Capture the cell that displays the provided text and extract its [x, y] central coordinate. 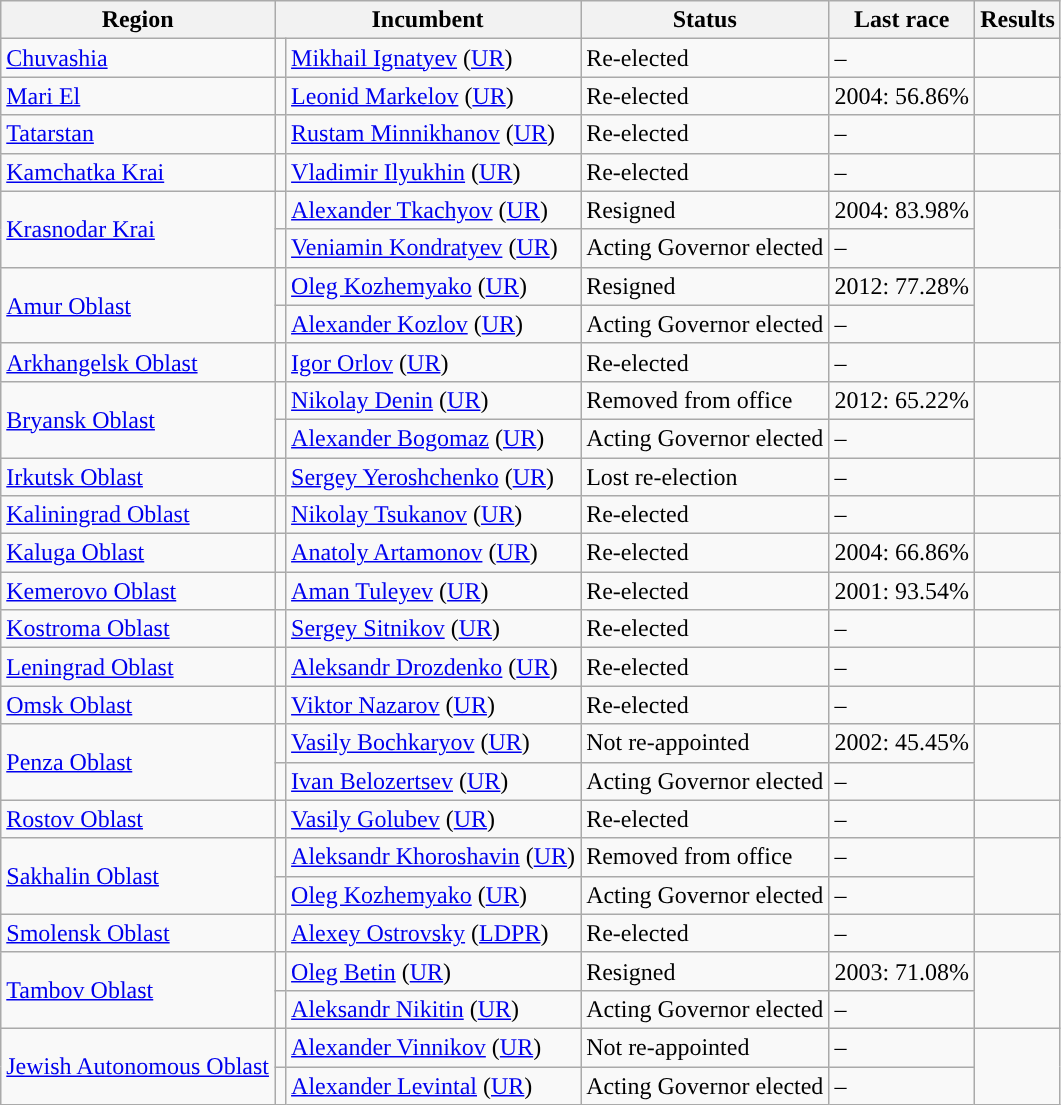
Kostroma Oblast [138, 629]
Status [705, 20]
Kaluga Oblast [138, 553]
Incumbent [427, 20]
Rustam Minnikhanov (UR) [434, 134]
2003: 71.08% [902, 971]
Bryansk Oblast [138, 419]
Smolensk Oblast [138, 933]
Krasnodar Krai [138, 229]
Sakhalin Oblast [138, 876]
Ivan Belozertsev (UR) [434, 781]
2004: 56.86% [902, 96]
Lost re-election [705, 477]
Nikolay Tsukanov (UR) [434, 515]
Aleksandr Khoroshavin (UR) [434, 857]
Omsk Oblast [138, 705]
Vasily Golubev (UR) [434, 819]
Alexander Bogomaz (UR) [434, 438]
Kemerovo Oblast [138, 591]
Leonid Markelov (UR) [434, 96]
Alexander Vinnikov (UR) [434, 1047]
2004: 66.86% [902, 553]
Jewish Autonomous Oblast [138, 1066]
Alexander Tkachyov (UR) [434, 210]
Aleksandr Drozdenko (UR) [434, 667]
Last race [902, 20]
Results [1018, 20]
Aleksandr Nikitin (UR) [434, 1009]
Tatarstan [138, 134]
Kaliningrad Oblast [138, 515]
Sergey Sitnikov (UR) [434, 629]
Vladimir Ilyukhin (UR) [434, 172]
Irkutsk Oblast [138, 477]
Sergey Yeroshchenko (UR) [434, 477]
Chuvashia [138, 58]
Igor Orlov (UR) [434, 362]
Aman Tuleyev (UR) [434, 591]
Anatoly Artamonov (UR) [434, 553]
Alexander Kozlov (UR) [434, 324]
Arkhangelsk Oblast [138, 362]
Rostov Oblast [138, 819]
Leningrad Oblast [138, 667]
Mikhail Ignatyev (UR) [434, 58]
Amur Oblast [138, 305]
Kamchatka Krai [138, 172]
Alexander Levintal (UR) [434, 1085]
Nikolay Denin (UR) [434, 400]
2002: 45.45% [902, 743]
2001: 93.54% [902, 591]
2012: 65.22% [902, 400]
Tambov Oblast [138, 990]
Vasily Bochkaryov (UR) [434, 743]
Penza Oblast [138, 762]
Region [138, 20]
Oleg Betin (UR) [434, 971]
2012: 77.28% [902, 286]
2004: 83.98% [902, 210]
Veniamin Kondratyev (UR) [434, 248]
Alexey Ostrovsky (LDPR) [434, 933]
Mari El [138, 96]
Viktor Nazarov (UR) [434, 705]
